Pinpoint the cell where the given text exists, returning its [x, y] midpoint coordinate. 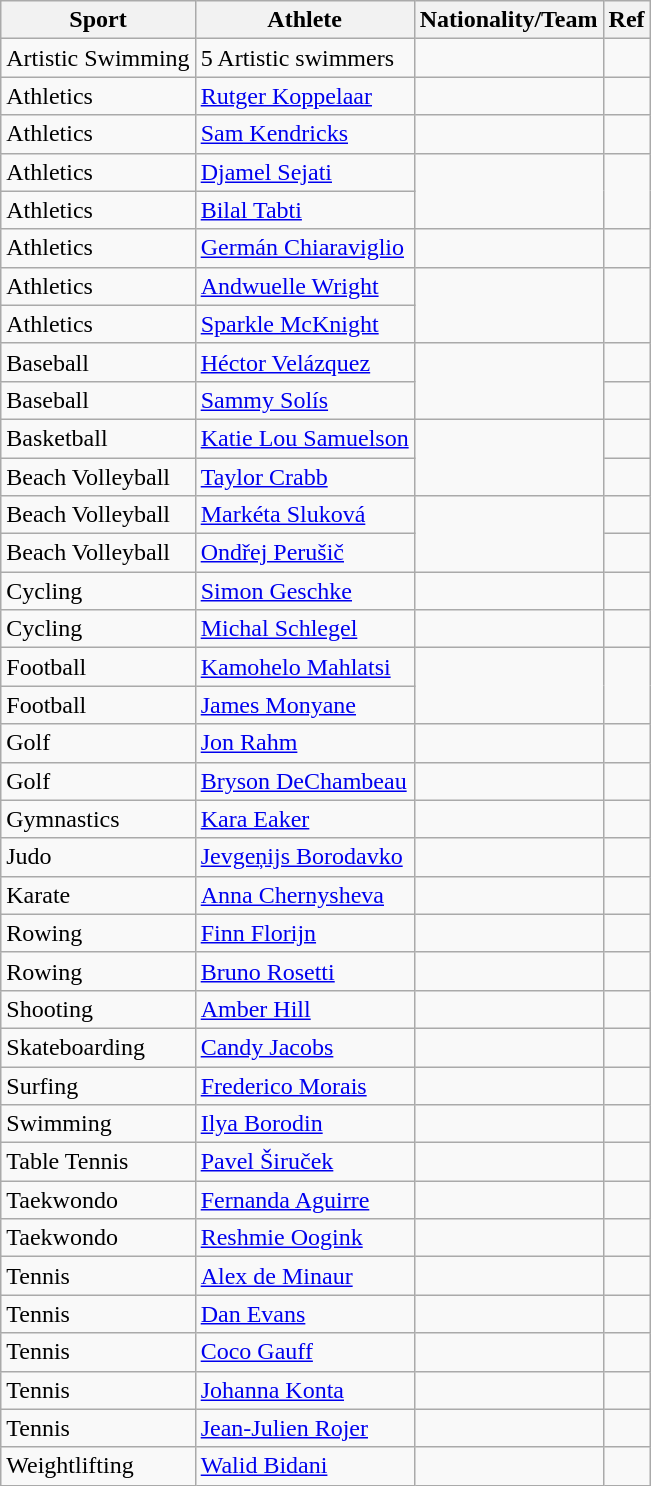
Amber Hill [304, 1009]
Bilal Tabti [304, 210]
Sparkle McKnight [304, 324]
Ondřej Perušič [304, 553]
Sport [98, 20]
Nationality/Team [508, 20]
Kara Eaker [304, 819]
Sammy Solís [304, 400]
Rutger Koppelaar [304, 96]
Athlete [304, 20]
Table Tennis [98, 1162]
Héctor Velázquez [304, 362]
Bryson DeChambeau [304, 781]
Djamel Sejati [304, 172]
Artistic Swimming [98, 58]
Simon Geschke [304, 591]
Jon Rahm [304, 743]
Swimming [98, 1124]
Karate [98, 895]
5 Artistic swimmers [304, 58]
Anna Chernysheva [304, 895]
Johanna Konta [304, 1390]
Dan Evans [304, 1314]
Fernanda Aguirre [304, 1200]
Ilya Borodin [304, 1124]
Jean-Julien Rojer [304, 1428]
James Monyane [304, 705]
Jevgeņijs Borodavko [304, 857]
Pavel Širuček [304, 1162]
Candy Jacobs [304, 1047]
Taylor Crabb [304, 477]
Reshmie Oogink [304, 1238]
Kamohelo Mahlatsi [304, 667]
Alex de Minaur [304, 1276]
Surfing [98, 1085]
Markéta Sluková [304, 515]
Weightlifting [98, 1466]
Coco Gauff [304, 1352]
Michal Schlegel [304, 629]
Katie Lou Samuelson [304, 438]
Ref [626, 20]
Frederico Morais [304, 1085]
Gymnastics [98, 819]
Walid Bidani [304, 1466]
Judo [98, 857]
Germán Chiaraviglio [304, 248]
Shooting [98, 1009]
Skateboarding [98, 1047]
Sam Kendricks [304, 134]
Andwuelle Wright [304, 286]
Bruno Rosetti [304, 971]
Finn Florijn [304, 933]
Basketball [98, 438]
